Pinpoint the cell where the given text exists, returning its (X, Y) midpoint coordinate. 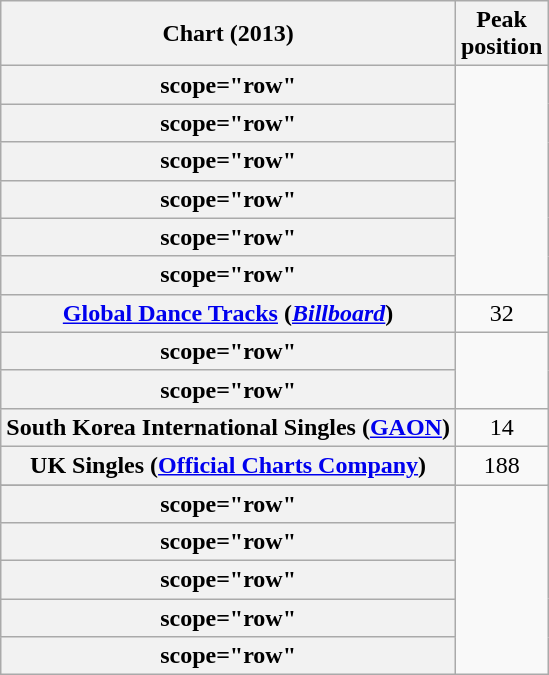
32 (501, 313)
UK Singles (Official Charts Company) (228, 465)
South Korea International Singles (GAON) (228, 427)
Peakposition (501, 34)
188 (501, 465)
Chart (2013) (228, 34)
Global Dance Tracks (Billboard) (228, 313)
14 (501, 427)
